Locate the cell with the specified text and output its (x, y) center coordinate. 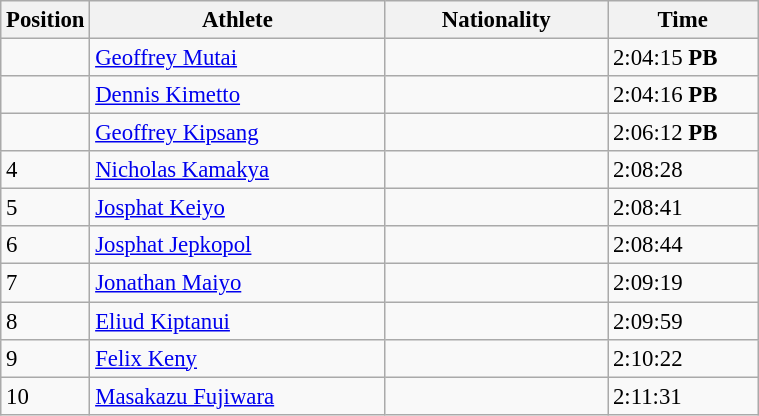
2:04:15 PB (683, 58)
Position (46, 20)
Dennis Kimetto (238, 95)
Time (683, 20)
Nicholas Kamakya (238, 170)
Geoffrey Mutai (238, 58)
Masakazu Fujiwara (238, 396)
10 (46, 396)
2:10:22 (683, 358)
2:08:44 (683, 245)
Nationality (496, 20)
2:08:28 (683, 170)
Eliud Kiptanui (238, 321)
2:11:31 (683, 396)
2:06:12 PB (683, 133)
9 (46, 358)
Jonathan Maiyo (238, 283)
2:09:19 (683, 283)
4 (46, 170)
Felix Keny (238, 358)
2:04:16 PB (683, 95)
Geoffrey Kipsang (238, 133)
Josphat Jepkopol (238, 245)
6 (46, 245)
2:09:59 (683, 321)
2:08:41 (683, 208)
Josphat Keiyo (238, 208)
Athlete (238, 20)
5 (46, 208)
7 (46, 283)
8 (46, 321)
